Output the (X, Y) coordinate of the center of the cell containing the given text.  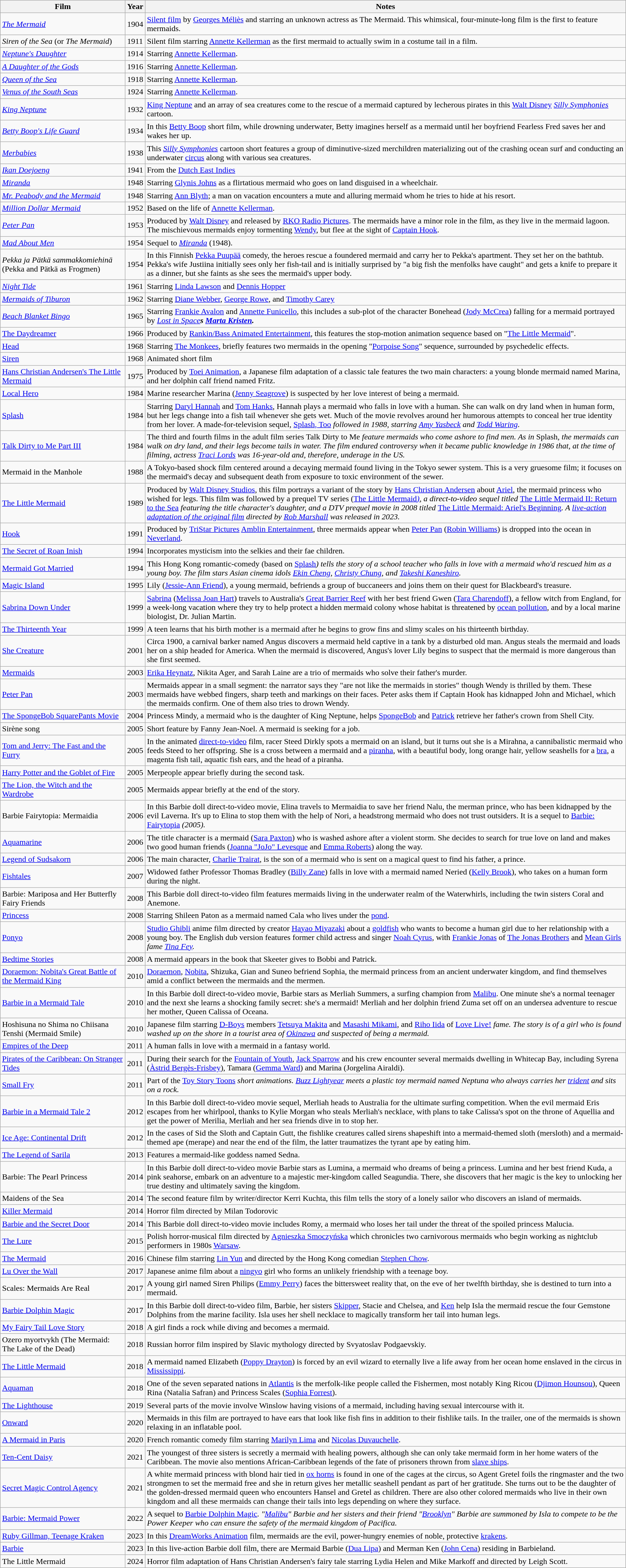
Hans Christian Andersen's The Little Mermaid (63, 376)
French romantic comedy film starring Marilyn Lima and Nicolas Duvauchelle. (385, 1440)
Merbabies (63, 152)
Produced by Rankin/Bass Animated Entertainment, this features the stop-motion animation sequence based on "The Little Mermaid". (385, 333)
Silent film starring Annette Kellerman as the first mermaid to actually swim in a costume tail in a film. (385, 41)
Sirène song (63, 729)
1911 (135, 41)
Beach Blanket Bingo (63, 316)
A mermaid appears in the book that Skeeter gives to Bobbi and Patrick. (385, 959)
Incorporates mysticism into the selkies and their fae children. (385, 551)
1924 (135, 92)
2024 (135, 1561)
Pekka ja Pätkä sammakkomiehinä (Pekka and Pätkä as Frogmen) (63, 265)
Lily (Jessie-Ann Friend), a young mermaid, befriends a group of buccaneers and joins them on their quest for Blackbeard's treasure. (385, 586)
The Secret of Roan Inish (63, 551)
1995 (135, 586)
1952 (135, 208)
Fishtales (63, 877)
The Lure (63, 1241)
Small Fry (63, 1085)
Pirates of the Caribbean: On Stranger Tides (63, 1063)
Barbie (63, 1549)
Hoshisuna no Shima no Chiisana Tenshi (Mermaid Smile) (63, 1029)
Barbie Dolphin Magic (63, 1310)
Night Tide (63, 286)
Barbie in a Mermaid Tale (63, 1003)
1941 (135, 170)
Venus of the South Seas (63, 92)
1991 (135, 534)
Onward (63, 1423)
Princess Mindy, a mermaid who is the daughter of King Neptune, helps SpongeBob and Patrick retrieve her father's crown from Shell City. (385, 716)
Starring Ann Blyth; a man on vacation encounters a mute and alluring mermaid whom he tries to hide at his resort. (385, 196)
Mermaids of Tiburon (63, 299)
Miranda (63, 183)
Ruby Gillman, Teenage Kraken (63, 1536)
Tom and Jerry: The Fast and the Furry (63, 750)
Ten-Cent Daisy (63, 1457)
In this DreamWorks Animation film, mermaids are the evil, power-hungry enemies of noble, protective krakens. (385, 1536)
Year (135, 7)
1904 (135, 24)
Starring Glynis Johns as a flirtatious mermaid who goes on land disguised in a wheelchair. (385, 183)
Produced by TriStar Pictures Amblin Entertainment, three mermaids appear when Peter Pan (Robin Williams) is dropped into the ocean in Neverland. (385, 534)
Mermaids (63, 672)
The Thirteenth Year (63, 629)
Sabrina Down Under (63, 607)
Film (63, 7)
King Neptune (63, 109)
Barbie: Mermaid Power (63, 1519)
Short feature by Fanny Jean-Noel. A mermaid is seeking for a job. (385, 729)
Hook (63, 534)
Animated short film (385, 359)
Local Hero (63, 393)
Based on the life of Annette Kellerman. (385, 208)
Million Dollar Mermaid (63, 208)
Notes (385, 7)
Barbie and the Secret Door (63, 1224)
1989 (135, 503)
Erika Heynatz, Nikita Ager, and Sarah Laine are a trio of mermaids who solve their father's murder. (385, 672)
A girl finds a rock while diving and becomes a mermaid. (385, 1327)
Mermaids appear briefly at the end of the story. (385, 789)
Russian horror film inspired by Slavic mythology directed by Svyatoslav Podgaevskiy. (385, 1344)
1953 (135, 225)
Queen of the Sea (63, 79)
The SpongeBob SquarePants Movie (63, 716)
A Daughter of the Gods (63, 67)
In this live-action Barbie doll film, there are Mermaid Barbie (Dua Lipa) and Merman Ken (John Cena) residing in Barbieland. (385, 1549)
1914 (135, 54)
Legend of Sudsakorn (63, 859)
1965 (135, 316)
1932 (135, 109)
Lu Over the Wall (63, 1271)
2015 (135, 1241)
Ozero myortvykh (The Mermaid: The Lake of the Dead) (63, 1344)
Ice Age: Continental Drift (63, 1138)
Starring Shileen Paton as a mermaid named Cala who lives under the pond. (385, 916)
Magic Island (63, 586)
Siren of the Sea (or The Mermaid) (63, 41)
Barbie: Mariposa and Her Butterfly Fairy Friends (63, 898)
Harry Potter and the Goblet of Fire (63, 772)
Starring Linda Lawson and Dennis Hopper (385, 286)
2007 (135, 877)
Merpeople appear briefly during the second task. (385, 772)
A teen learns that his birth mother is a mermaid after he begins to grow fins and slimy scales on his thirteenth birthday. (385, 629)
Splash (63, 415)
1918 (135, 79)
Talk Dirty to Me Part III (63, 446)
Barbie Fairytopia: Mermaidia (63, 816)
The main character, Charlie Trairat, is the son of a mermaid who is sent on a magical quest to find his father, a prince. (385, 859)
Scales: Mermaids Are Real (63, 1288)
Empires of the Deep (63, 1046)
She Creature (63, 651)
Barbie in a Mermaid Tale 2 (63, 1111)
2013 (135, 1155)
Marine researcher Marina (Jenny Seagrove) is suspected by her love interest of being a mermaid. (385, 393)
Ikan Doejoeng (63, 170)
Several parts of the movie involve Winslow having visions of a mermaid, including having sexual intercourse with it. (385, 1405)
A human falls in love with a mermaid in a fantasy world. (385, 1046)
The Lion, the Witch and the Wardrobe (63, 789)
1988 (135, 472)
1916 (135, 67)
Barbie: The Pearl Princess (63, 1176)
My Fairy Tail Love Story (63, 1327)
Silent film by Georges Méliès and starring an unknown actress as The Mermaid. This whimsical, four-minute-long film is the first to feature mermaids. (385, 24)
Mermaid in the Manhole (63, 472)
Horror film adaptation of Hans Christian Andersen's fairy tale starring Lydia Helen and Mike Markoff and directed by Leigh Scott. (385, 1561)
Betty Boop's Life Guard (63, 131)
1975 (135, 376)
The Daydreamer (63, 333)
1938 (135, 152)
2016 (135, 1258)
Killer Mermaid (63, 1211)
1966 (135, 333)
A Mermaid in Paris (63, 1440)
Siren (63, 359)
2004 (135, 716)
Aquamarine (63, 842)
Mad About Men (63, 243)
2019 (135, 1405)
Sequel to Miranda (1948). (385, 243)
Secret Magic Control Agency (63, 1488)
Japanese anime film about a ningyo girl who forms an unlikely friendship with a teenage boy. (385, 1271)
1962 (135, 299)
Chinese film starring Lin Yun and directed by the Hong Kong comedian Stephen Chow. (385, 1258)
2001 (135, 651)
Doraemon: Nobita's Great Battle of the Mermaid King (63, 976)
The Lighthouse (63, 1405)
Ponyo (63, 937)
Neptune's Daughter (63, 54)
Horror film directed by Milan Todorovic (385, 1211)
Mr. Peabody and the Mermaid (63, 196)
1961 (135, 286)
2022 (135, 1519)
This Barbie doll direct-to-video movie includes Romy, a mermaid who loses her tail under the threat of the spoiled princess Malucia. (385, 1224)
The second feature film by writer/director Kerri Kuchta, this film tells the story of a lonely sailor who discovers an island of mermaids. (385, 1198)
Mermaid Got Married (63, 568)
Bedtime Stories (63, 959)
1934 (135, 131)
Features a mermaid-like goddess named Sedna. (385, 1155)
The Legend of Sarila (63, 1155)
Maidens of the Sea (63, 1198)
Starring The Monkees, briefly features two mermaids in the opening "Porpoise Song" sequence, surrounded by psychedelic effects. (385, 346)
Aquaman (63, 1388)
Starring Diane Webber, George Rowe, and Timothy Carey (385, 299)
From the Dutch East Indies (385, 170)
Head (63, 346)
Princess (63, 916)
